Search for the cell housing the specified text and yield its (x, y) center coordinate. 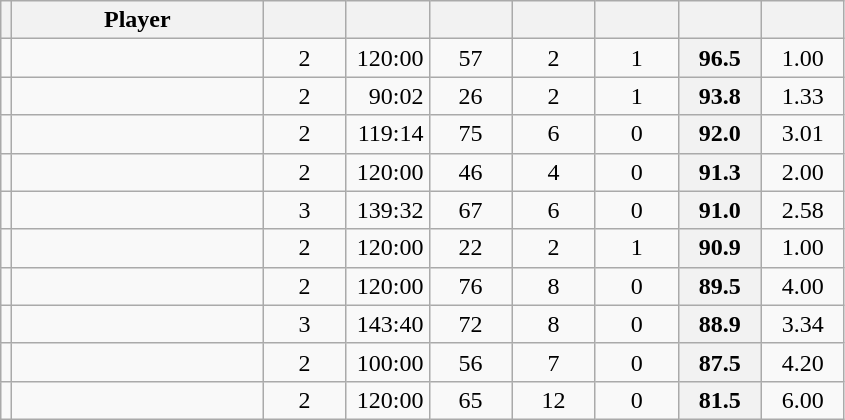
100:00 (388, 362)
119:14 (388, 134)
67 (470, 210)
81.5 (720, 400)
3.34 (802, 324)
46 (470, 172)
87.5 (720, 362)
93.8 (720, 96)
92.0 (720, 134)
6.00 (802, 400)
90:02 (388, 96)
Player (138, 20)
65 (470, 400)
4.00 (802, 286)
139:32 (388, 210)
22 (470, 248)
91.0 (720, 210)
75 (470, 134)
2.00 (802, 172)
143:40 (388, 324)
56 (470, 362)
3.01 (802, 134)
72 (470, 324)
12 (554, 400)
89.5 (720, 286)
76 (470, 286)
96.5 (720, 58)
90.9 (720, 248)
57 (470, 58)
7 (554, 362)
88.9 (720, 324)
2.58 (802, 210)
4 (554, 172)
1.33 (802, 96)
26 (470, 96)
91.3 (720, 172)
4.20 (802, 362)
